For the text-containing cell, return its midpoint in (x, y) coordinate format. 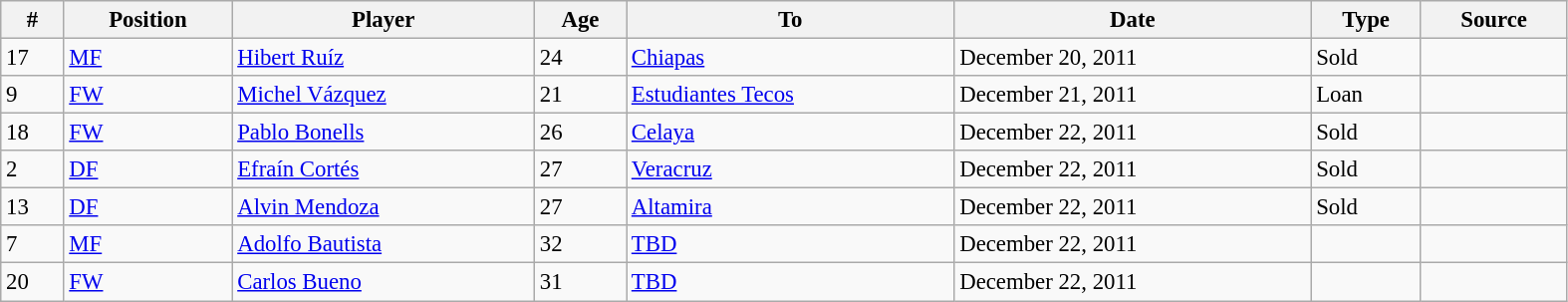
7 (32, 244)
9 (32, 95)
Player (384, 20)
13 (32, 207)
24 (580, 58)
31 (580, 282)
Age (580, 20)
Chiapas (791, 58)
# (32, 20)
Altamira (791, 207)
Celaya (791, 133)
Adolfo Bautista (384, 244)
26 (580, 133)
Alvin Mendoza (384, 207)
Date (1133, 20)
Efraín Cortés (384, 169)
Michel Vázquez (384, 95)
2 (32, 169)
Carlos Bueno (384, 282)
Veracruz (791, 169)
December 20, 2011 (1133, 58)
December 21, 2011 (1133, 95)
21 (580, 95)
18 (32, 133)
Type (1367, 20)
To (791, 20)
32 (580, 244)
20 (32, 282)
Loan (1367, 95)
Source (1494, 20)
17 (32, 58)
Estudiantes Tecos (791, 95)
Hibert Ruíz (384, 58)
Position (147, 20)
Pablo Bonells (384, 133)
